Output the (x, y) coordinate of the center of the cell containing the given text.  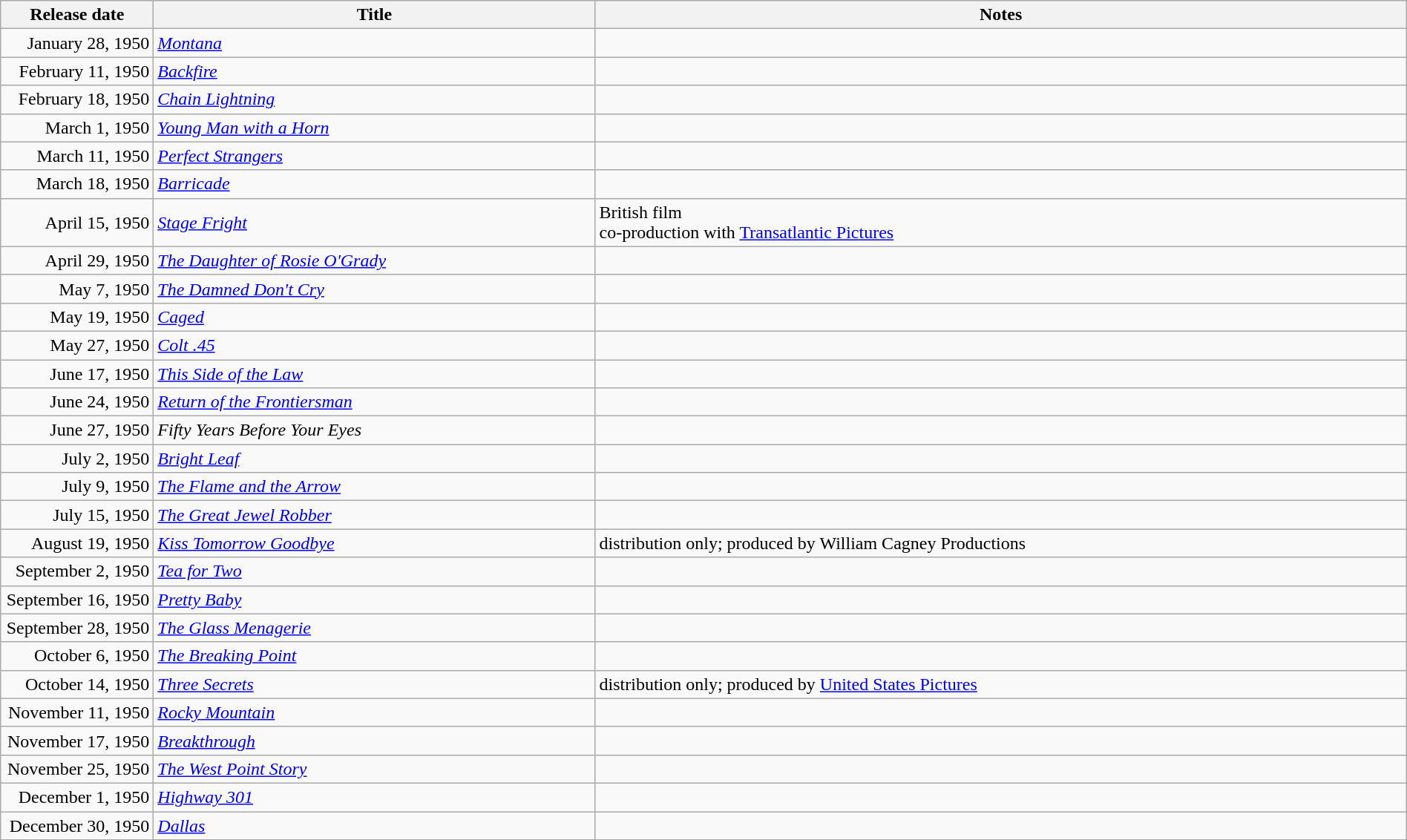
August 19, 1950 (77, 543)
Return of the Frontiersman (374, 402)
Breakthrough (374, 741)
June 24, 1950 (77, 402)
Stage Fright (374, 223)
Bright Leaf (374, 459)
The Flame and the Arrow (374, 487)
February 11, 1950 (77, 71)
March 18, 1950 (77, 184)
Perfect Strangers (374, 156)
Three Secrets (374, 684)
British filmco-production with Transatlantic Pictures (1000, 223)
Highway 301 (374, 797)
July 2, 1950 (77, 459)
The West Point Story (374, 769)
March 1, 1950 (77, 128)
The Great Jewel Robber (374, 515)
October 14, 1950 (77, 684)
Colt .45 (374, 345)
July 15, 1950 (77, 515)
May 27, 1950 (77, 345)
December 30, 1950 (77, 826)
September 2, 1950 (77, 571)
Caged (374, 317)
November 17, 1950 (77, 741)
April 15, 1950 (77, 223)
Fifty Years Before Your Eyes (374, 430)
Chain Lightning (374, 99)
The Daughter of Rosie O'Grady (374, 260)
October 6, 1950 (77, 656)
April 29, 1950 (77, 260)
Tea for Two (374, 571)
The Breaking Point (374, 656)
February 18, 1950 (77, 99)
January 28, 1950 (77, 43)
July 9, 1950 (77, 487)
Title (374, 15)
Kiss Tomorrow Goodbye (374, 543)
Barricade (374, 184)
Rocky Mountain (374, 712)
November 25, 1950 (77, 769)
June 17, 1950 (77, 373)
Montana (374, 43)
May 19, 1950 (77, 317)
Young Man with a Horn (374, 128)
Pretty Baby (374, 600)
Notes (1000, 15)
Release date (77, 15)
The Glass Menagerie (374, 628)
March 11, 1950 (77, 156)
Backfire (374, 71)
distribution only; produced by United States Pictures (1000, 684)
This Side of the Law (374, 373)
May 7, 1950 (77, 289)
distribution only; produced by William Cagney Productions (1000, 543)
September 16, 1950 (77, 600)
June 27, 1950 (77, 430)
November 11, 1950 (77, 712)
The Damned Don't Cry (374, 289)
Dallas (374, 826)
December 1, 1950 (77, 797)
September 28, 1950 (77, 628)
